For the text-containing cell, return its midpoint in (x, y) coordinate format. 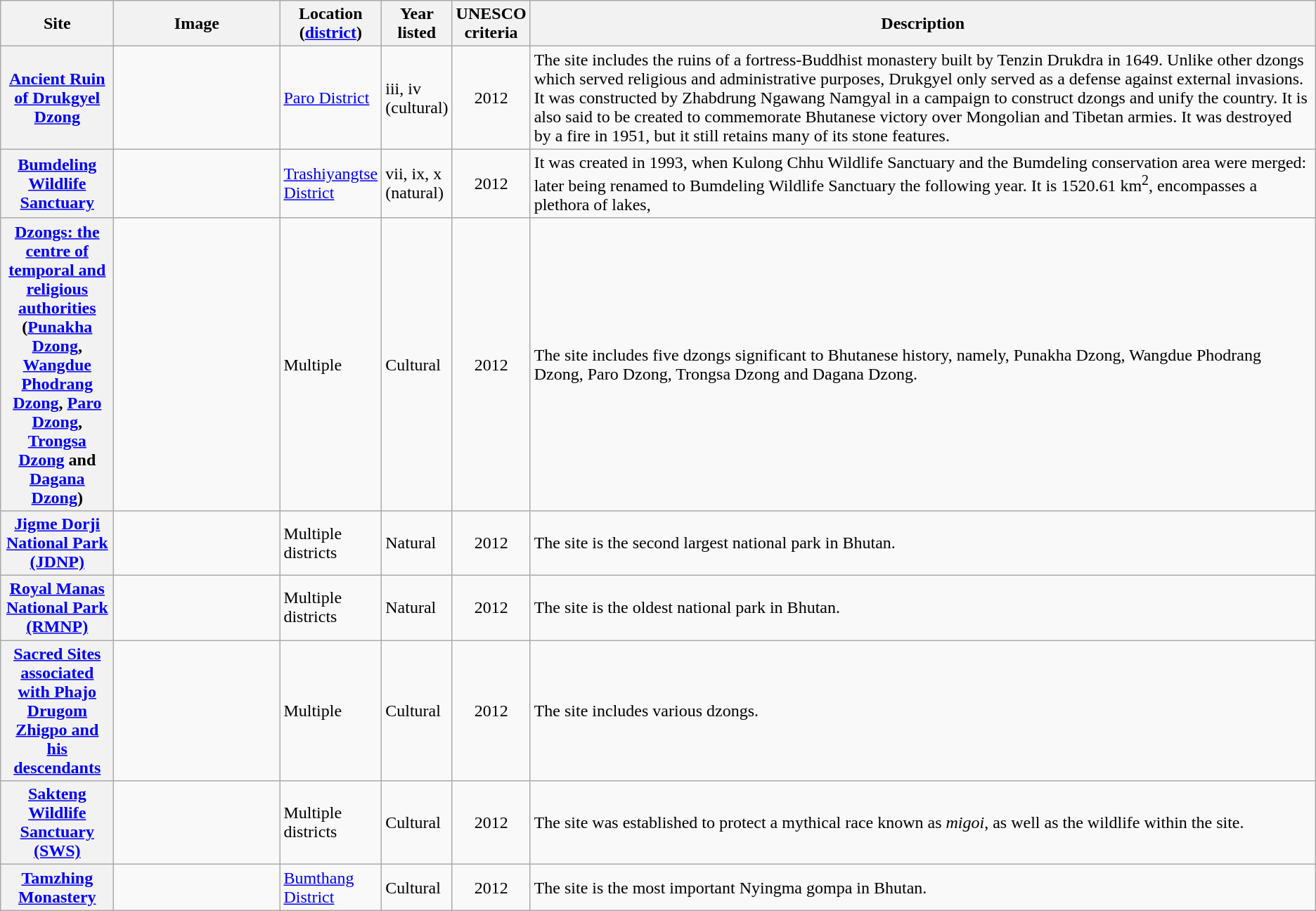
The site is the most important Nyingma gompa in Bhutan. (922, 887)
Site (58, 24)
The site includes various dzongs. (922, 711)
UNESCO criteria (491, 24)
The site is the oldest national park in Bhutan. (922, 608)
Location (district) (330, 24)
Dzongs: the centre of temporal and religious authorities (Punakha Dzong, Wangdue Phodrang Dzong, Paro Dzong, Trongsa Dzong and Dagana Dzong) (58, 364)
Sacred Sites associated with Phajo Drugom Zhigpo and his descendants (58, 711)
Jigme Dorji National Park (JDNP) (58, 543)
Year listed (417, 24)
iii, iv (cultural) (417, 98)
Description (922, 24)
Image (197, 24)
Tamzhing Monastery (58, 887)
Bumthang District (330, 887)
Trashiyangtse District (330, 184)
Sakteng Wildlife Sanctuary (SWS) (58, 822)
Bumdeling Wildlife Sanctuary (58, 184)
Paro District (330, 98)
Ancient Ruin of Drukgyel Dzong (58, 98)
Royal Manas National Park (RMNP) (58, 608)
vii, ix, x (natural) (417, 184)
The site was established to protect a mythical race known as migoi, as well as the wildlife within the site. (922, 822)
The site is the second largest national park in Bhutan. (922, 543)
